Determine the [x, y] coordinate at the center of the cell enclosing the given text.  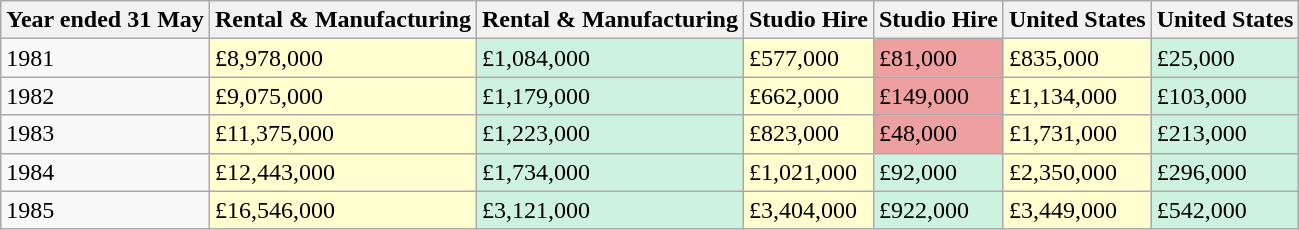
£3,449,000 [1077, 210]
£11,375,000 [342, 134]
£48,000 [938, 134]
£1,731,000 [1077, 134]
£9,075,000 [342, 96]
£1,734,000 [610, 172]
£25,000 [1225, 58]
1982 [106, 96]
£1,179,000 [610, 96]
£81,000 [938, 58]
1981 [106, 58]
£3,404,000 [808, 210]
£922,000 [938, 210]
£1,084,000 [610, 58]
£823,000 [808, 134]
£92,000 [938, 172]
£296,000 [1225, 172]
1985 [106, 210]
Year ended 31 May [106, 20]
£3,121,000 [610, 210]
£103,000 [1225, 96]
£835,000 [1077, 58]
£213,000 [1225, 134]
£16,546,000 [342, 210]
£1,134,000 [1077, 96]
£662,000 [808, 96]
£12,443,000 [342, 172]
£542,000 [1225, 210]
1983 [106, 134]
£1,021,000 [808, 172]
£2,350,000 [1077, 172]
£149,000 [938, 96]
1984 [106, 172]
£8,978,000 [342, 58]
£577,000 [808, 58]
£1,223,000 [610, 134]
